From the cell containing the given text, extract its center point as [x, y] coordinate. 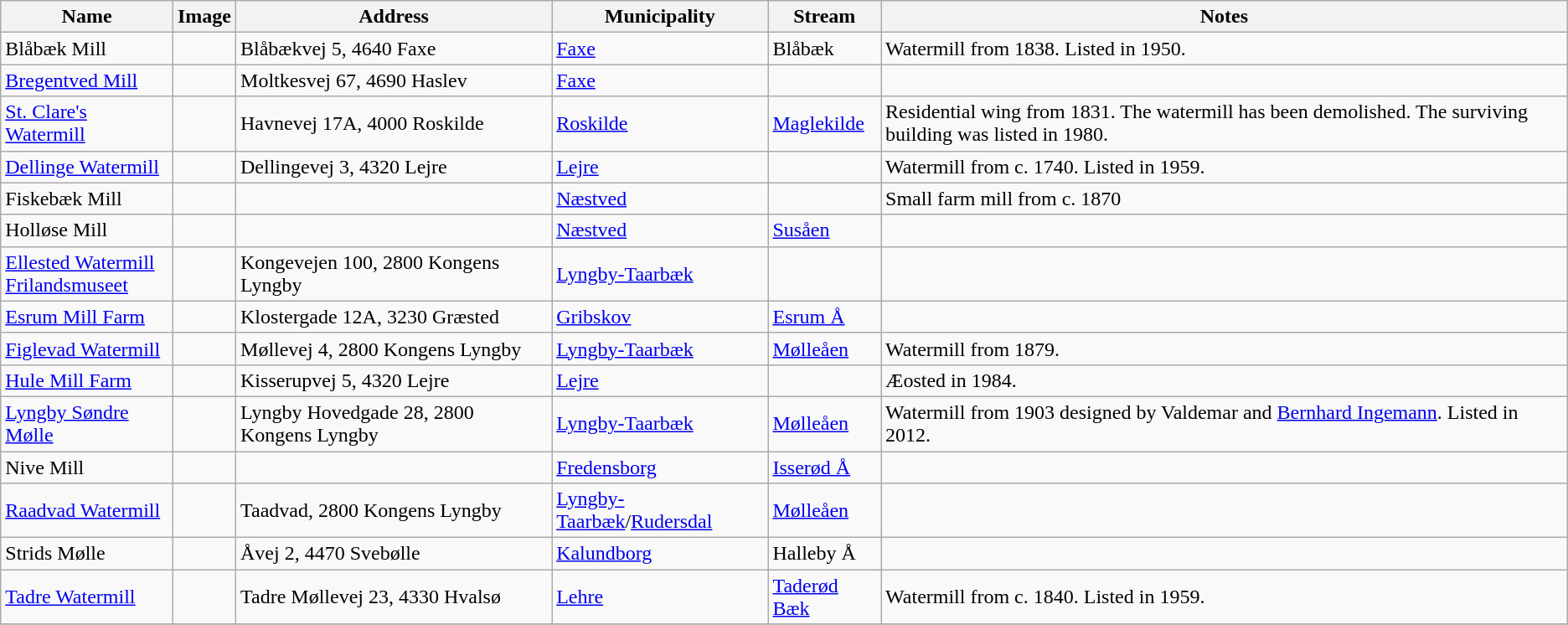
Roskilde [660, 124]
Æosted in 1984. [1225, 380]
Stream [824, 17]
Tadre Møllevej 23, 4330 Hvalsø [394, 597]
Image [204, 17]
Susåen [824, 230]
St. Clare's Watermill [87, 124]
Esrum Mill Farm [87, 317]
Møllevej 4, 2800 Kongens Lyngby [394, 349]
Bregentved Mill [87, 80]
Small farm mill from c. 1870 [1225, 199]
Tadre Watermill [87, 597]
Holløse Mill [87, 230]
Halleby Å [824, 554]
Strids Mølle [87, 554]
Watermill from c. 1840. Listed in 1959. [1225, 597]
Lyngby Hovedgade 28, 2800 Kongens Lyngby [394, 424]
Esrum Å [824, 317]
Figlevad Watermill [87, 349]
Hule Mill Farm [87, 380]
Watermill from 1838. Listed in 1950. [1225, 49]
Watermill from 1879. [1225, 349]
Kongevejen 100, 2800 Kongens Lyngby [394, 273]
Residential wing from 1831. The watermill has been demolished. The surviving building was listed in 1980. [1225, 124]
Lehre [660, 597]
Fiskebæk Mill [87, 199]
Watermill from 1903 designed by Valdemar and Bernhard Ingemann. Listed in 2012. [1225, 424]
Nive Mill [87, 467]
Maglekilde [824, 124]
Kalundborg [660, 554]
Gribskov [660, 317]
Name [87, 17]
Åvej 2, 4470 Svebølle [394, 554]
Dellingevej 3, 4320 Lejre [394, 167]
Blåbæk Mill [87, 49]
Raadvad Watermill [87, 511]
Dellinge Watermill [87, 167]
Havnevej 17A, 4000 Roskilde [394, 124]
Municipality [660, 17]
Blåbækvej 5, 4640 Faxe [394, 49]
Fredensborg [660, 467]
Taderød Bæk [824, 597]
Ellested Watermill Frilandsmuseet [87, 273]
Isserød Å [824, 467]
Klostergade 12A, 3230 Græsted [394, 317]
Address [394, 17]
Watermill from c. 1740. Listed in 1959. [1225, 167]
Notes [1225, 17]
Moltkesvej 67, 4690 Haslev [394, 80]
Kisserupvej 5, 4320 Lejre [394, 380]
Lyngby-Taarbæk/Rudersdal [660, 511]
Taadvad, 2800 Kongens Lyngby [394, 511]
Blåbæk [824, 49]
Lyngby Søndre Mølle [87, 424]
